Capture the cell that displays the provided text and extract its [X, Y] central coordinate. 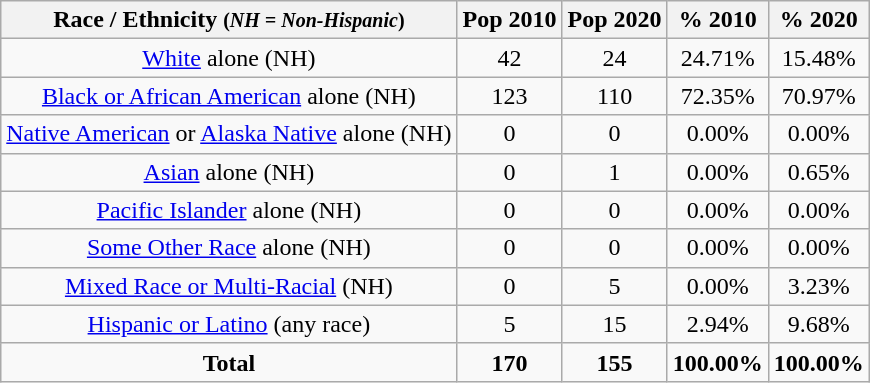
155 [614, 362]
% 2010 [718, 20]
Some Other Race alone (NH) [229, 248]
Pop 2010 [510, 20]
2.94% [718, 324]
24 [614, 58]
Pop 2020 [614, 20]
% 2020 [818, 20]
Race / Ethnicity (NH = Non-Hispanic) [229, 20]
15 [614, 324]
1 [614, 172]
24.71% [718, 58]
170 [510, 362]
42 [510, 58]
Hispanic or Latino (any race) [229, 324]
15.48% [818, 58]
Native American or Alaska Native alone (NH) [229, 134]
3.23% [818, 286]
9.68% [818, 324]
Total [229, 362]
Mixed Race or Multi-Racial (NH) [229, 286]
Asian alone (NH) [229, 172]
Black or African American alone (NH) [229, 96]
0.65% [818, 172]
White alone (NH) [229, 58]
72.35% [718, 96]
123 [510, 96]
Pacific Islander alone (NH) [229, 210]
110 [614, 96]
70.97% [818, 96]
